Search for the cell housing the specified text and yield its (x, y) center coordinate. 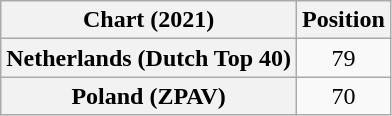
70 (344, 96)
Position (344, 20)
Chart (2021) (149, 20)
Netherlands (Dutch Top 40) (149, 58)
Poland (ZPAV) (149, 96)
79 (344, 58)
